Detect which cell encompasses the target text, then output its [X, Y] center coordinate. 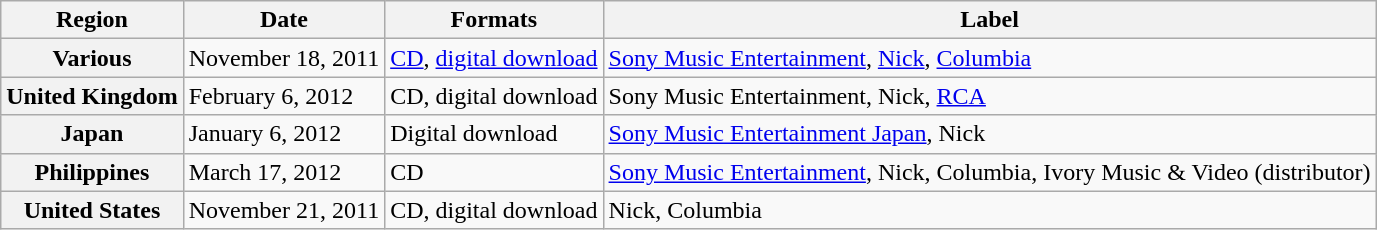
Region [92, 20]
Date [284, 20]
Sony Music Entertainment, Nick, RCA [990, 96]
Japan [92, 134]
January 6, 2012 [284, 134]
Nick, Columbia [990, 210]
Philippines [92, 172]
United States [92, 210]
Digital download [494, 134]
United Kingdom [92, 96]
Sony Music Entertainment, Nick, Columbia [990, 58]
Sony Music Entertainment Japan, Nick [990, 134]
Formats [494, 20]
Various [92, 58]
November 21, 2011 [284, 210]
February 6, 2012 [284, 96]
November 18, 2011 [284, 58]
Sony Music Entertainment, Nick, Columbia, Ivory Music & Video (distributor) [990, 172]
CD [494, 172]
Label [990, 20]
March 17, 2012 [284, 172]
